Extract the (X, Y) coordinate from the center of the cell holding the provided text.  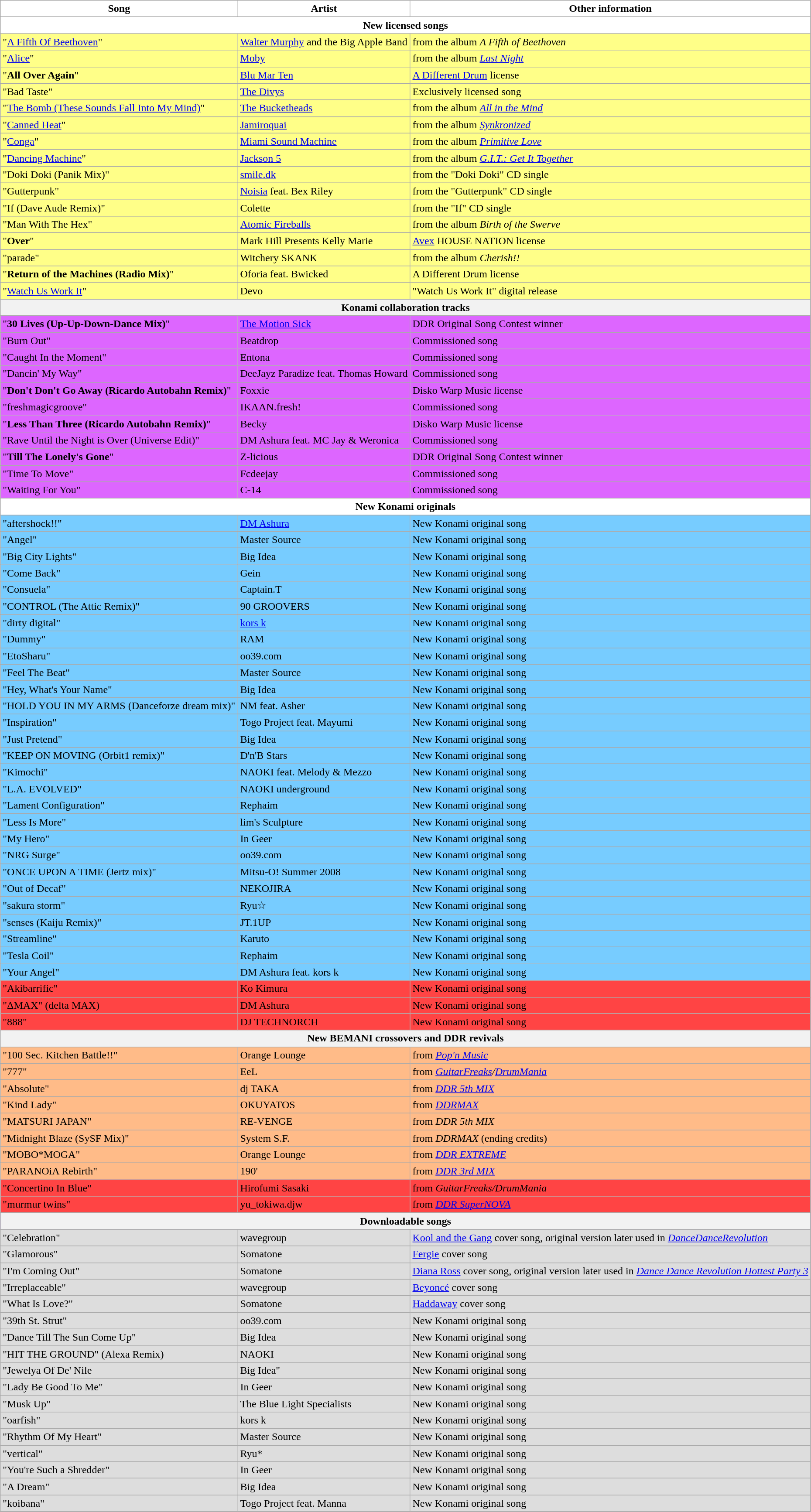
Downloadable songs (406, 1221)
Togo Project feat. Manna (324, 1503)
"Feel The Beat" (119, 672)
"A Fifth Of Beethoven" (119, 42)
Beatdrop (324, 341)
The Motion Sick (324, 324)
C-14 (324, 490)
Fcdeejay (324, 473)
from the "Doki Doki" CD single (610, 174)
OKUYATOS (324, 1105)
New licensed songs (406, 25)
Becky (324, 423)
D'n'B Stars (324, 756)
"Gutterpunk" (119, 191)
"Celebration" (119, 1238)
"HIT THE GROUND" (Alexa Remix) (119, 1354)
"Angel" (119, 540)
from DDR EXTREME (610, 1155)
"Concertino In Blue" (119, 1188)
"Streamline" (119, 939)
"All Over Again" (119, 75)
smile.dk (324, 174)
from DDR SuperNOVA (610, 1205)
"Come Back" (119, 573)
Oforia feat. Bwicked (324, 274)
from the album Cherish!! (610, 258)
"Over" (119, 241)
Jackson 5 (324, 158)
Diana Ross cover song, original version later used in Dance Dance Revolution Hottest Party 3 (610, 1271)
"Bad Taste" (119, 92)
"NRG Surge" (119, 855)
"L.A. EVOLVED" (119, 789)
"Inspiration" (119, 722)
Kool and the Gang cover song, original version later used in DanceDanceRevolution (610, 1238)
from the album Synkronized (610, 125)
NM feat. Asher (324, 706)
RE-VENGE (324, 1121)
Togo Project feat. Mayumi (324, 722)
"parade" (119, 258)
Beyoncé cover song (610, 1287)
DJ TECHNORCH (324, 1022)
The Divys (324, 92)
"Lady Be Good To Me" (119, 1387)
"I'm Coming Out" (119, 1271)
"Absolute" (119, 1088)
dj TAKA (324, 1088)
"HOLD YOU IN MY ARMS (Danceforze dream mix)" (119, 706)
from the album G.I.T.: Get It Together (610, 158)
DM Ashura feat. kors k (324, 972)
"MATSURI JAPAN" (119, 1121)
IKAAN.fresh! (324, 407)
"Waiting For You" (119, 490)
"30 Lives (Up-Up-Down-Dance Mix)" (119, 324)
NAOKI underground (324, 789)
"Watch Us Work It" (119, 291)
"Kimochi" (119, 772)
Fergie cover song (610, 1254)
Ko Kimura (324, 989)
"Musk Up" (119, 1404)
EeL (324, 1072)
Foxxie (324, 390)
Ryu* (324, 1454)
Avex HOUSE NATION license (610, 241)
"Rhythm Of My Heart" (119, 1437)
New BEMANI crossovers and DDR revivals (406, 1038)
"Dancin' My Way" (119, 374)
"ONCE UPON A TIME (Jertz mix)" (119, 872)
"oarfish" (119, 1420)
JT.1UP (324, 922)
Jamiroquai (324, 125)
"PARANOiA Rebirth" (119, 1171)
"Dummy" (119, 639)
NEKOJIRA (324, 888)
DeeJayz Paradize feat. Thomas Howard (324, 374)
New Konami originals (406, 507)
"Canned Heat" (119, 125)
"Lament Configuration" (119, 805)
"A Dream" (119, 1487)
"What Is Love?" (119, 1304)
Song (119, 9)
"Kind Lady" (119, 1105)
"Irreplaceable" (119, 1287)
"My Hero" (119, 839)
"Tesla Coil" (119, 956)
"murmur twins" (119, 1205)
NAOKI feat. Melody & Mezzo (324, 772)
"Hey, What's Your Name" (119, 689)
"koibana" (119, 1503)
"Burn Out" (119, 341)
"Conga" (119, 141)
"Out of Decaf" (119, 888)
"Glamorous" (119, 1254)
"Man With The Hex" (119, 225)
"senses (Kaiju Remix)" (119, 922)
Karuto (324, 939)
Walter Murphy and the Big Apple Band (324, 42)
"If (Dave Aude Remix)" (119, 208)
Miami Sound Machine (324, 141)
The Blue Light Specialists (324, 1404)
Hirofumi Sasaki (324, 1188)
from the album A Fifth of Beethoven (610, 42)
Noisia feat. Bex Riley (324, 191)
190' (324, 1171)
"ΔMAX" (delta MAX) (119, 1005)
Witchery SKANK (324, 258)
"Less Than Three (Ricardo Autobahn Remix)" (119, 423)
"Dance Till The Sun Come Up" (119, 1337)
from the album Last Night (610, 58)
"You're Such a Shredder" (119, 1470)
Exclusively licensed song (610, 92)
"Just Pretend" (119, 739)
"KEEP ON MOVING (Orbit1 remix)" (119, 756)
90 GROOVERS (324, 606)
"EtoSharu" (119, 656)
Mark Hill Presents Kelly Marie (324, 241)
Big Idea" (324, 1370)
Z-licious (324, 457)
from Pop'n Music (610, 1055)
"CONTROL (The Attic Remix)" (119, 606)
Artist (324, 9)
"Don't Don't Go Away (Ricardo Autobahn Remix)" (119, 390)
"Less Is More" (119, 822)
"The Bomb (These Sounds Fall Into My Mind)" (119, 108)
from the "Gutterpunk" CD single (610, 191)
"Midnight Blaze (SySF Mix)" (119, 1138)
from the album Primitive Love (610, 141)
Devo (324, 291)
"Time To Move" (119, 473)
RAM (324, 639)
Mitsu-O! Summer 2008 (324, 872)
"777" (119, 1072)
"Caught In the Moment" (119, 357)
"Doki Doki (Panik Mix)" (119, 174)
from the album All in the Mind (610, 108)
from the album Birth of the Swerve (610, 225)
"Jewelya Of De' Nile (119, 1370)
"Alice" (119, 58)
"888" (119, 1022)
Colette (324, 208)
"freshmagicgroove" (119, 407)
from DDR 3rd MIX (610, 1171)
"Big City Lights" (119, 556)
Entona (324, 357)
Konami collaboration tracks (406, 307)
from DDRMAX (610, 1105)
"Watch Us Work It" digital release (610, 291)
"MOBO*MOGA" (119, 1155)
Blu Mar Ten (324, 75)
The Bucketheads (324, 108)
"sakura storm" (119, 905)
Atomic Fireballs (324, 225)
"dirty digital" (119, 623)
Haddaway cover song (610, 1304)
Captain.T (324, 590)
"39th St. Strut" (119, 1321)
"Dancing Machine" (119, 158)
DM Ashura feat. MC Jay & Weronica (324, 440)
NAOKI (324, 1354)
"vertical" (119, 1454)
"Till The Lonely's Gone" (119, 457)
from DDRMAX (ending credits) (610, 1138)
Other information (610, 9)
Ryu☆ (324, 905)
"Rave Until the Night is Over (Universe Edit)" (119, 440)
Moby (324, 58)
"Your Angel" (119, 972)
yu_tokiwa.djw (324, 1205)
"Consuela" (119, 590)
from the "If" CD single (610, 208)
Gein (324, 573)
"aftershock!!" (119, 523)
System S.F. (324, 1138)
"100 Sec. Kitchen Battle!!" (119, 1055)
"Akibarrific" (119, 989)
"Return of the Machines (Radio Mix)" (119, 274)
lim's Sculpture (324, 822)
